Provide the [X, Y] coordinate of the cell's center where the given text is located.  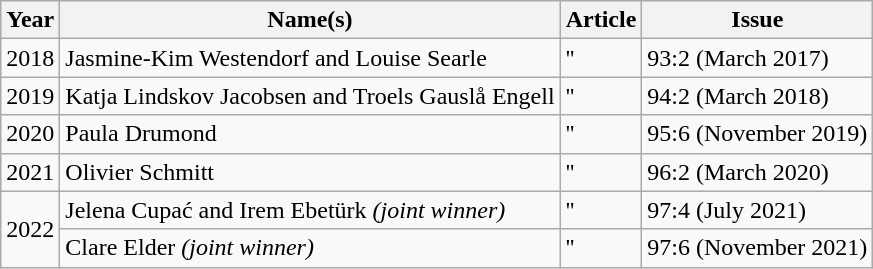
93:2 (March 2017) [758, 58]
Jelena Cupać and Irem Ebetürk (joint winner) [310, 210]
2019 [30, 96]
Year [30, 20]
Paula Drumond [310, 134]
97:4 (July 2021) [758, 210]
96:2 (March 2020) [758, 172]
Article [601, 20]
94:2 (March 2018) [758, 96]
95:6 (November 2019) [758, 134]
Clare Elder (joint winner) [310, 248]
2021 [30, 172]
2018 [30, 58]
2020 [30, 134]
Issue [758, 20]
97:6 (November 2021) [758, 248]
Olivier Schmitt [310, 172]
Jasmine-Kim Westendorf and Louise Searle [310, 58]
2022 [30, 229]
Name(s) [310, 20]
Katja Lindskov Jacobsen and Troels Gauslå Engell [310, 96]
